Locate the cell with the specified text and output its (X, Y) center coordinate. 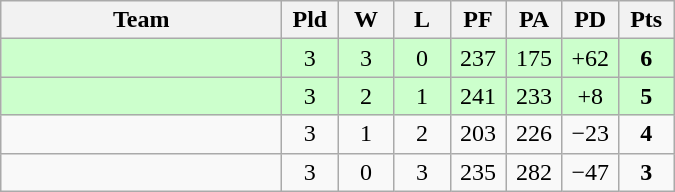
+8 (590, 96)
Pts (646, 20)
W (366, 20)
−23 (590, 134)
241 (478, 96)
L (422, 20)
237 (478, 58)
282 (534, 172)
226 (534, 134)
6 (646, 58)
4 (646, 134)
+62 (590, 58)
233 (534, 96)
203 (478, 134)
PF (478, 20)
PA (534, 20)
Pld (310, 20)
−47 (590, 172)
PD (590, 20)
5 (646, 96)
235 (478, 172)
175 (534, 58)
Team (142, 20)
